Capture the cell that displays the provided text and extract its (X, Y) central coordinate. 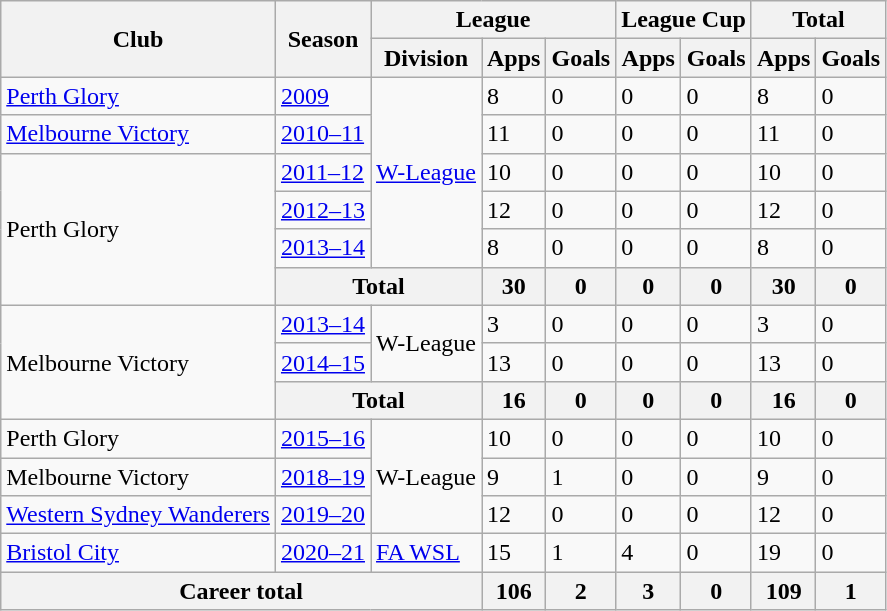
2011–12 (322, 172)
2 (581, 591)
Career total (242, 591)
2014–15 (322, 362)
106 (514, 591)
109 (783, 591)
Western Sydney Wanderers (138, 515)
FA WSL (426, 553)
Bristol City (138, 553)
2009 (322, 96)
Division (426, 58)
4 (648, 553)
2019–20 (322, 515)
19 (783, 553)
Club (138, 39)
League Cup (684, 20)
2018–19 (322, 477)
2012–13 (322, 210)
2020–21 (322, 553)
2015–16 (322, 438)
15 (514, 553)
Season (322, 39)
League (492, 20)
2010–11 (322, 134)
